Provide the [x, y] coordinate of the cell's center where the given text is located.  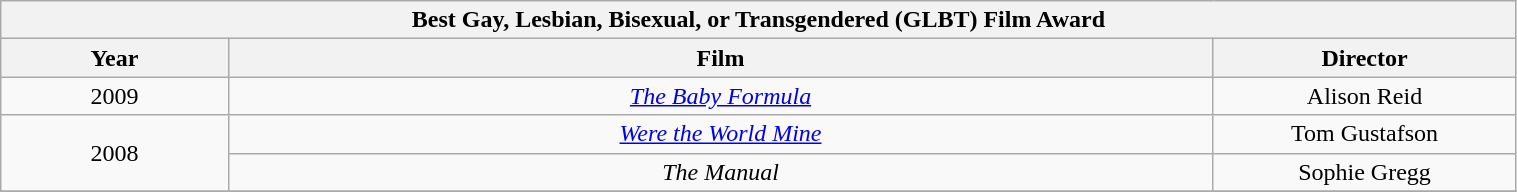
Alison Reid [1364, 96]
Director [1364, 58]
2009 [114, 96]
Tom Gustafson [1364, 134]
The Baby Formula [720, 96]
2008 [114, 153]
Best Gay, Lesbian, Bisexual, or Transgendered (GLBT) Film Award [758, 20]
Film [720, 58]
The Manual [720, 172]
Were the World Mine [720, 134]
Year [114, 58]
Sophie Gregg [1364, 172]
